Pinpoint the cell where the given text exists, returning its [X, Y] midpoint coordinate. 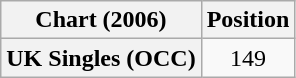
Chart (2006) [101, 20]
UK Singles (OCC) [101, 58]
Position [248, 20]
149 [248, 58]
